For the text-containing cell, return its midpoint in [X, Y] coordinate format. 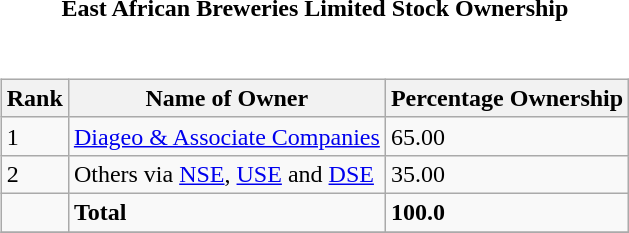
Diageo & Associate Companies [226, 136]
100.0 [506, 212]
35.00 [506, 174]
Others via NSE, USE and DSE [226, 174]
Total [226, 212]
65.00 [506, 136]
Name of Owner [226, 98]
2 [34, 174]
Percentage Ownership [506, 98]
Rank [34, 98]
1 [34, 136]
